Find where the given text appears and provide that cell's center as (X, Y) coordinate. 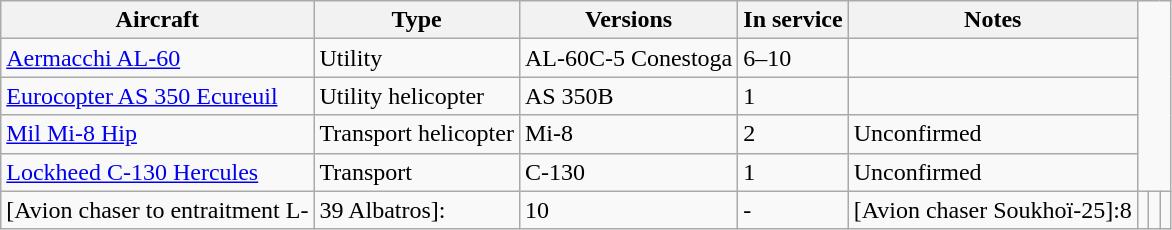
2 (793, 134)
In service (793, 20)
6–10 (793, 58)
AL-60C-5 Conestoga (628, 58)
10 (628, 210)
Notes (992, 20)
Utility (416, 58)
Transport helicopter (416, 134)
C-130 (628, 172)
Transport (416, 172)
Utility helicopter (416, 96)
Aermacchi AL-60 (158, 58)
- (793, 210)
Mil Mi-8 Hip (158, 134)
[Avion chaser Soukhoï-25]:8 (992, 210)
[Avion chaser to entraitment L- (158, 210)
Versions (628, 20)
Mi-8 (628, 134)
AS 350B (628, 96)
Type (416, 20)
Lockheed C-130 Hercules (158, 172)
39 Albatros]: (416, 210)
Eurocopter AS 350 Ecureuil (158, 96)
Aircraft (158, 20)
